Identify which cell holds the provided text, then report its (X, Y) central coordinate. 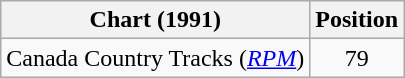
79 (357, 58)
Canada Country Tracks (RPM) (156, 58)
Chart (1991) (156, 20)
Position (357, 20)
